Determine the [x, y] coordinate at the center of the cell enclosing the given text.  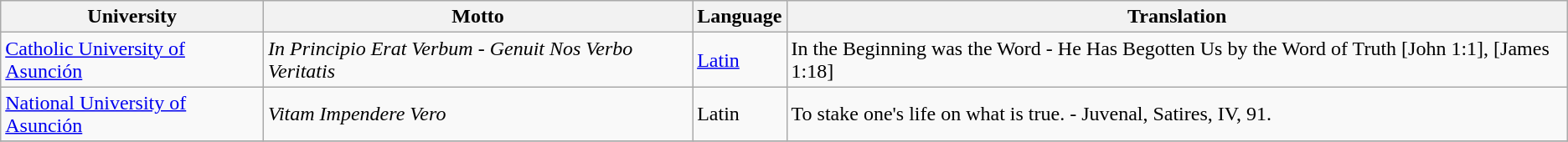
Vitam Impendere Vero [478, 114]
Motto [478, 17]
Translation [1177, 17]
In the Beginning was the Word - He Has Begotten Us by the Word of Truth [John 1:1], [James 1:18] [1177, 60]
To stake one's life on what is true. - Juvenal, Satires, IV, 91. [1177, 114]
Language [740, 17]
National University of Asunción [132, 114]
In Principio Erat Verbum - Genuit Nos Verbo Veritatis [478, 60]
University [132, 17]
Catholic University of Asunción [132, 60]
